Locate the cell with the specified text and output its (X, Y) center coordinate. 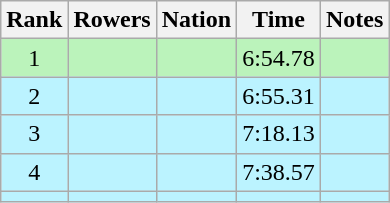
Time (279, 20)
Rowers (112, 20)
Nation (196, 20)
2 (34, 96)
7:18.13 (279, 134)
Notes (354, 20)
6:55.31 (279, 96)
3 (34, 134)
Rank (34, 20)
4 (34, 172)
1 (34, 58)
7:38.57 (279, 172)
6:54.78 (279, 58)
